Extract the [X, Y] coordinate from the center of the cell holding the provided text.  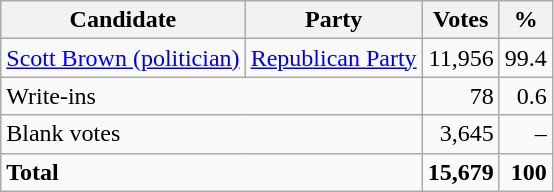
78 [460, 96]
15,679 [460, 172]
Blank votes [212, 134]
100 [526, 172]
3,645 [460, 134]
0.6 [526, 96]
Write-ins [212, 96]
99.4 [526, 58]
– [526, 134]
Votes [460, 20]
Republican Party [334, 58]
% [526, 20]
11,956 [460, 58]
Candidate [123, 20]
Scott Brown (politician) [123, 58]
Total [212, 172]
Party [334, 20]
